Output the (X, Y) coordinate of the center of the cell containing the given text.  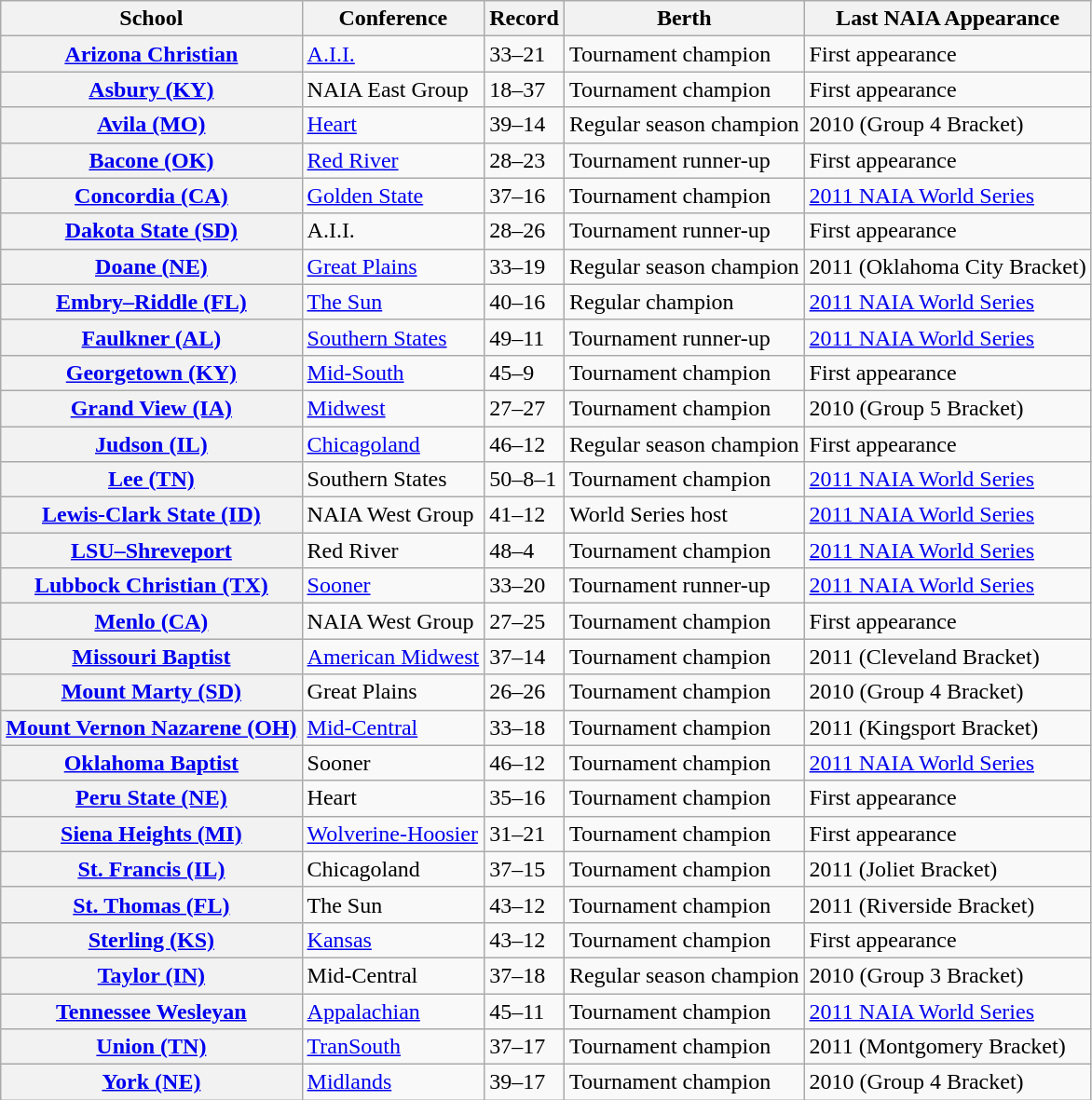
2011 (Cleveland Bracket) (948, 657)
2010 (Group 3 Bracket) (948, 975)
50–8–1 (525, 480)
Avila (MO) (151, 125)
Lee (TN) (151, 480)
Regular champion (684, 302)
37–18 (525, 975)
Wolverine-Hoosier (393, 834)
Union (TN) (151, 1047)
Midlands (393, 1082)
26–26 (525, 692)
2011 (Oklahoma City Bracket) (948, 266)
2011 (Kingsport Bracket) (948, 727)
Missouri Baptist (151, 657)
Georgetown (KY) (151, 373)
Peru State (NE) (151, 798)
33–21 (525, 54)
Dakota State (SD) (151, 231)
Bacone (OK) (151, 160)
Berth (684, 19)
Tennessee Wesleyan (151, 1011)
37–17 (525, 1047)
37–15 (525, 869)
Asbury (KY) (151, 89)
35–16 (525, 798)
Midwest (393, 408)
2010 (Group 5 Bracket) (948, 408)
World Series host (684, 515)
18–37 (525, 89)
33–18 (525, 727)
Kansas (393, 940)
45–9 (525, 373)
45–11 (525, 1011)
28–26 (525, 231)
Embry–Riddle (FL) (151, 302)
Menlo (CA) (151, 621)
American Midwest (393, 657)
48–4 (525, 550)
33–20 (525, 586)
49–11 (525, 337)
St. Thomas (FL) (151, 904)
39–14 (525, 125)
Siena Heights (MI) (151, 834)
Record (525, 19)
Mount Vernon Nazarene (OH) (151, 727)
Doane (NE) (151, 266)
Grand View (IA) (151, 408)
2011 (Joliet Bracket) (948, 869)
31–21 (525, 834)
Sterling (KS) (151, 940)
2011 (Montgomery Bracket) (948, 1047)
School (151, 19)
Lewis-Clark State (ID) (151, 515)
Concordia (CA) (151, 196)
Conference (393, 19)
37–14 (525, 657)
Mount Marty (SD) (151, 692)
NAIA East Group (393, 89)
37–16 (525, 196)
LSU–Shreveport (151, 550)
27–27 (525, 408)
28–23 (525, 160)
41–12 (525, 515)
Mid-South (393, 373)
33–19 (525, 266)
Oklahoma Baptist (151, 763)
Golden State (393, 196)
Lubbock Christian (TX) (151, 586)
TranSouth (393, 1047)
St. Francis (IL) (151, 869)
39–17 (525, 1082)
Arizona Christian (151, 54)
27–25 (525, 621)
Last NAIA Appearance (948, 19)
40–16 (525, 302)
Taylor (IN) (151, 975)
York (NE) (151, 1082)
2011 (Riverside Bracket) (948, 904)
Appalachian (393, 1011)
Faulkner (AL) (151, 337)
Judson (IL) (151, 444)
